Find where the given text appears and provide that cell's center as [x, y] coordinate. 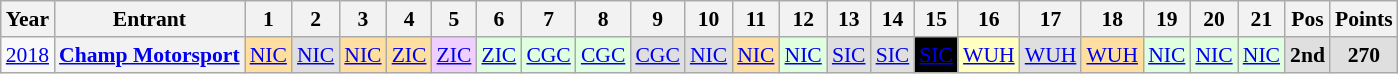
16 [989, 19]
6 [498, 19]
12 [804, 19]
2018 [28, 55]
270 [1364, 55]
21 [1262, 19]
Champ Motorsport [150, 55]
Pos [1308, 19]
17 [1051, 19]
8 [604, 19]
3 [362, 19]
15 [936, 19]
9 [658, 19]
7 [548, 19]
14 [893, 19]
5 [454, 19]
1 [268, 19]
Year [28, 19]
20 [1214, 19]
Entrant [150, 19]
4 [410, 19]
18 [1112, 19]
2 [316, 19]
Points [1364, 19]
11 [756, 19]
19 [1166, 19]
13 [849, 19]
10 [708, 19]
2nd [1308, 55]
